For the text-containing cell, return its midpoint in [X, Y] coordinate format. 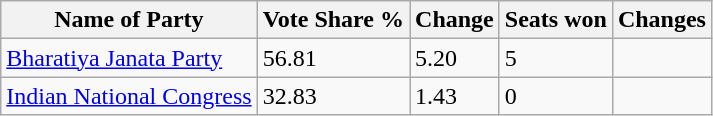
0 [556, 96]
1.43 [455, 96]
56.81 [333, 58]
Vote Share % [333, 20]
Indian National Congress [129, 96]
Change [455, 20]
Name of Party [129, 20]
Seats won [556, 20]
5 [556, 58]
Bharatiya Janata Party [129, 58]
32.83 [333, 96]
Changes [662, 20]
5.20 [455, 58]
